Capture the cell that displays the provided text and extract its [x, y] central coordinate. 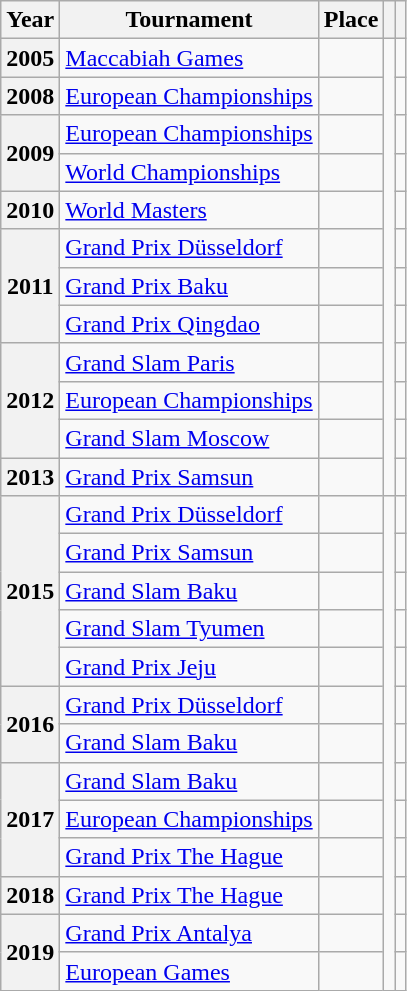
2005 [30, 58]
Grand Prix Antalya [189, 933]
Grand Slam Tyumen [189, 629]
2009 [30, 153]
2018 [30, 895]
2017 [30, 819]
Place [351, 20]
2013 [30, 477]
2011 [30, 286]
Year [30, 20]
European Games [189, 971]
Grand Prix Qingdao [189, 324]
Maccabiah Games [189, 58]
2012 [30, 400]
World Masters [189, 210]
Grand Prix Jeju [189, 667]
2008 [30, 96]
World Championships [189, 172]
Tournament [189, 20]
2016 [30, 724]
Grand Prix Baku [189, 286]
Grand Slam Moscow [189, 438]
2015 [30, 591]
2010 [30, 210]
Grand Slam Paris [189, 362]
2019 [30, 952]
